Return the [x, y] coordinate for the center point of the cell that contains the specified text.  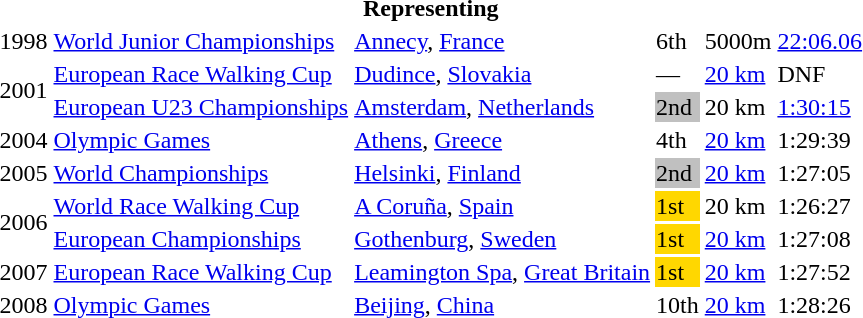
Helsinki, Finland [502, 173]
4th [678, 140]
Olympic Games [201, 140]
A Coruña, Spain [502, 206]
5000m [738, 41]
Athens, Greece [502, 140]
Leamington Spa, Great Britain [502, 272]
World Race Walking Cup [201, 206]
— [678, 74]
European U23 Championships [201, 107]
Amsterdam, Netherlands [502, 107]
6th [678, 41]
World Championships [201, 173]
European Championships [201, 239]
Gothenburg, Sweden [502, 239]
Dudince, Slovakia [502, 74]
World Junior Championships [201, 41]
Annecy, France [502, 41]
